Output the (X, Y) coordinate of the center of the cell containing the given text.  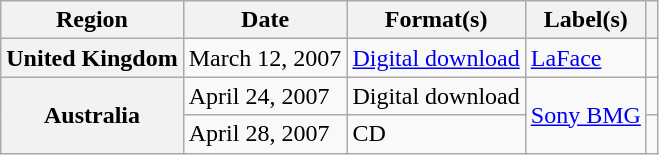
March 12, 2007 (265, 58)
United Kingdom (92, 58)
Australia (92, 115)
Date (265, 20)
Label(s) (586, 20)
CD (436, 134)
Format(s) (436, 20)
April 24, 2007 (265, 96)
LaFace (586, 58)
April 28, 2007 (265, 134)
Region (92, 20)
Sony BMG (586, 115)
